Capture the cell that displays the provided text and extract its (x, y) central coordinate. 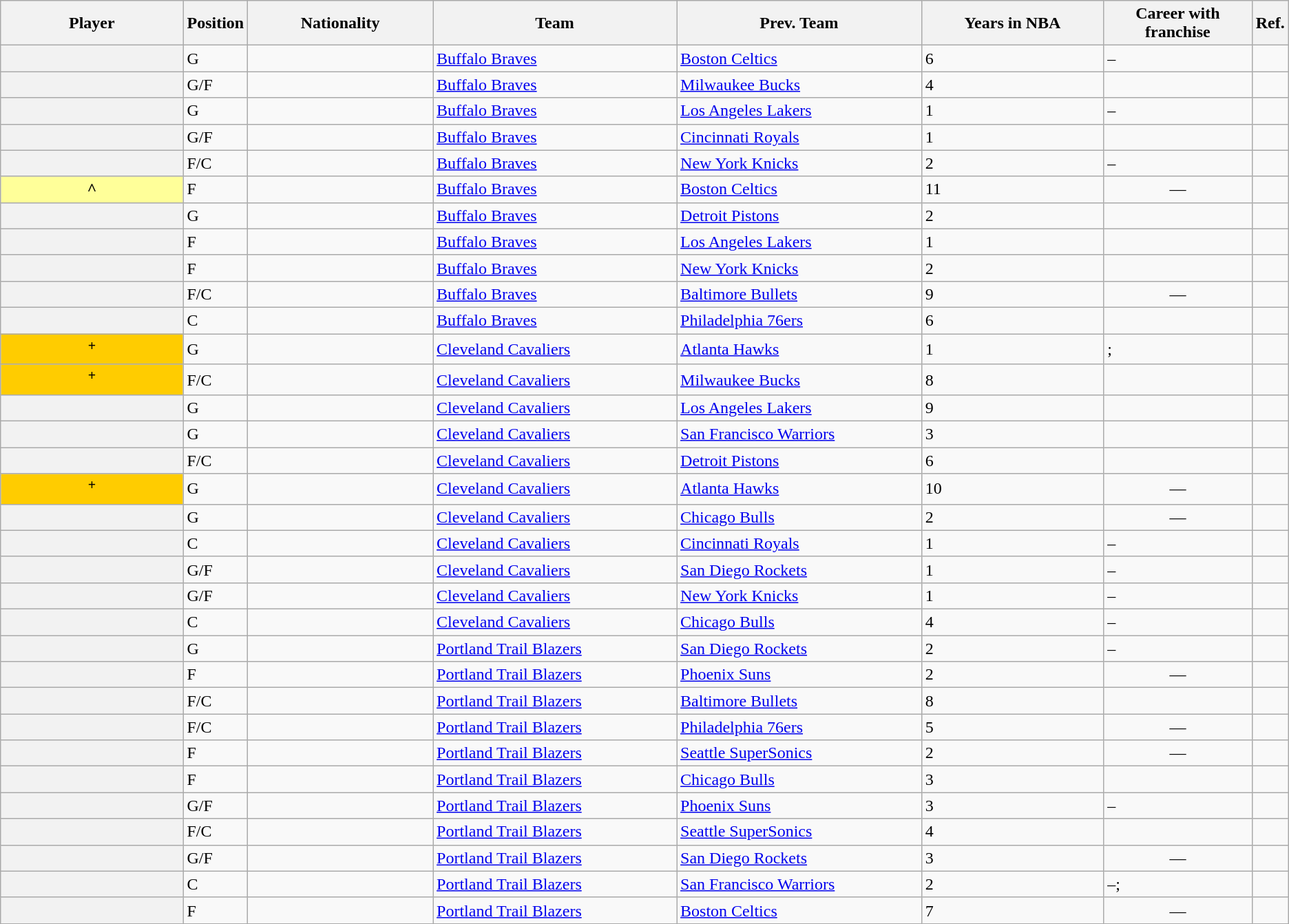
–; (1177, 884)
7 (1012, 910)
Team (555, 23)
Career with franchise (1177, 23)
Player (92, 23)
Ref. (1270, 23)
; (1177, 348)
10 (1012, 489)
5 (1012, 727)
Prev. Team (799, 23)
^ (92, 189)
Nationality (340, 23)
Years in NBA (1012, 23)
Position (216, 23)
11 (1012, 189)
